Return the [X, Y] coordinate for the center point of the cell that contains the specified text.  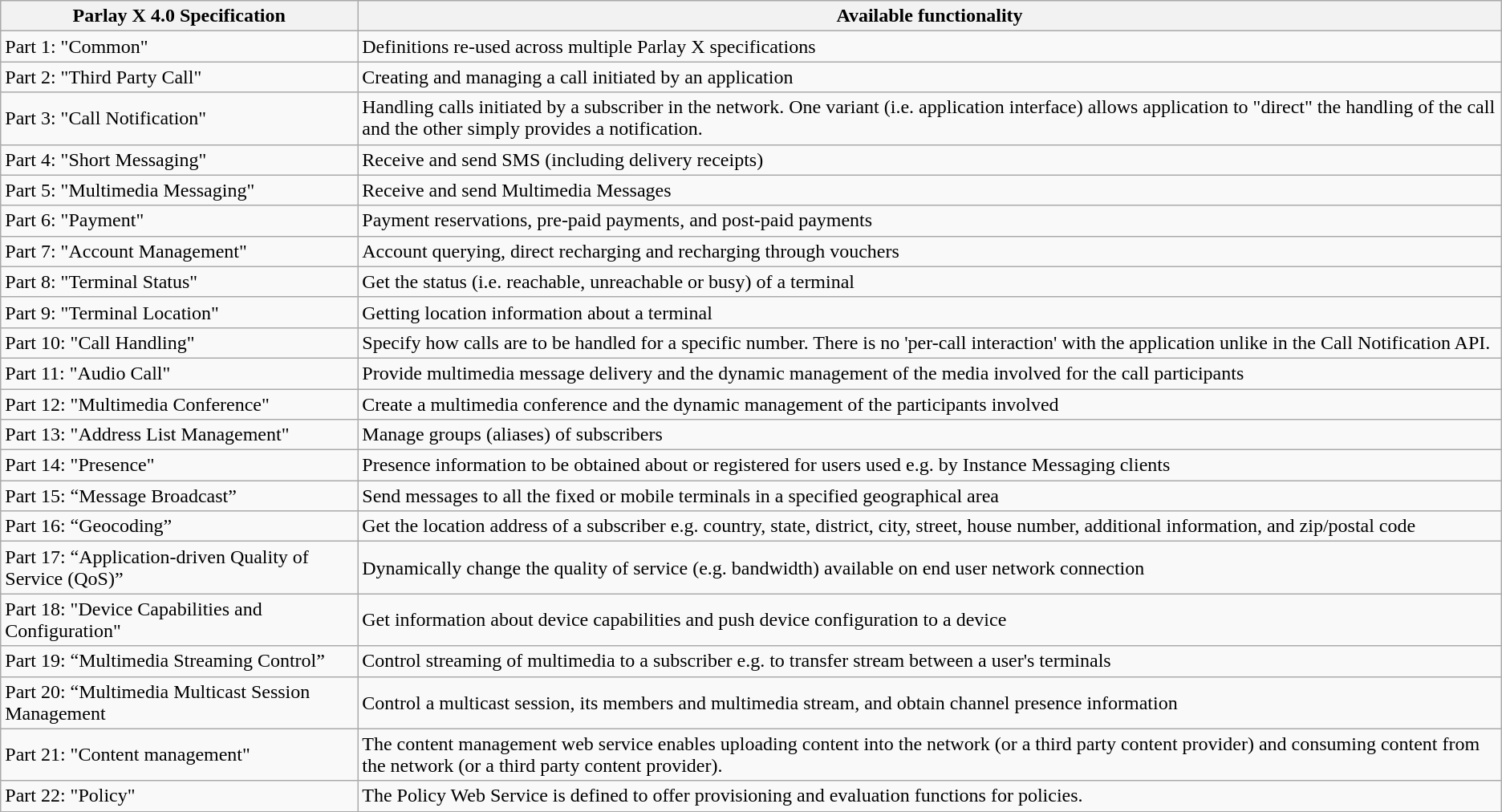
Available functionality [929, 16]
Part 5: "Multimedia Messaging" [180, 190]
Part 14: "Presence" [180, 465]
Part 12: "Multimedia Conference" [180, 404]
The Policy Web Service is defined to offer provisioning and evaluation functions for policies. [929, 796]
Account querying, direct recharging and recharging through vouchers [929, 251]
Part 17: “Application-driven Quality of Service (QoS)” [180, 568]
Part 15: “Message Broadcast” [180, 496]
Part 3: "Call Notification" [180, 119]
Get the location address of a subscriber e.g. country, state, district, city, street, house number, additional information, and zip/postal code [929, 526]
Receive and send SMS (including delivery receipts) [929, 160]
Part 2: "Third Party Call" [180, 77]
Part 10: "Call Handling" [180, 343]
Part 6: "Payment" [180, 221]
Manage groups (aliases) of subscribers [929, 435]
Part 7: "Account Management" [180, 251]
Provide multimedia message delivery and the dynamic management of the media involved for the call participants [929, 373]
Part 8: "Terminal Status" [180, 282]
Creating and managing a call initiated by an application [929, 77]
Part 19: “Multimedia Streaming Control” [180, 661]
Getting location information about a terminal [929, 312]
Get the status (i.e. reachable, unreachable or busy) of a terminal [929, 282]
Part 18: "Device Capabilities and Configuration" [180, 619]
Part 1: "Common" [180, 47]
Payment reservations, pre-paid payments, and post-paid payments [929, 221]
Part 11: "Audio Call" [180, 373]
Dynamically change the quality of service (e.g. bandwidth) available on end user network connection [929, 568]
Part 20: “Multimedia Multicast Session Management [180, 703]
Control a multicast session, its members and multimedia stream, and obtain channel presence information [929, 703]
Part 4: "Short Messaging" [180, 160]
Part 21: "Content management" [180, 754]
Part 9: "Terminal Location" [180, 312]
Get information about device capabilities and push device configuration to a device [929, 619]
Part 16: “Geocoding” [180, 526]
Send messages to all the fixed or mobile terminals in a specified geographical area [929, 496]
Definitions re-used across multiple Parlay X specifications [929, 47]
Part 22: "Policy" [180, 796]
Parlay X 4.0 Specification [180, 16]
Part 13: "Address List Management" [180, 435]
Create a multimedia conference and the dynamic management of the participants involved [929, 404]
Receive and send Multimedia Messages [929, 190]
Control streaming of multimedia to a subscriber e.g. to transfer stream between a user's terminals [929, 661]
Presence information to be obtained about or registered for users used e.g. by Instance Messaging clients [929, 465]
